Pinpoint the cell where the given text exists, returning its (x, y) midpoint coordinate. 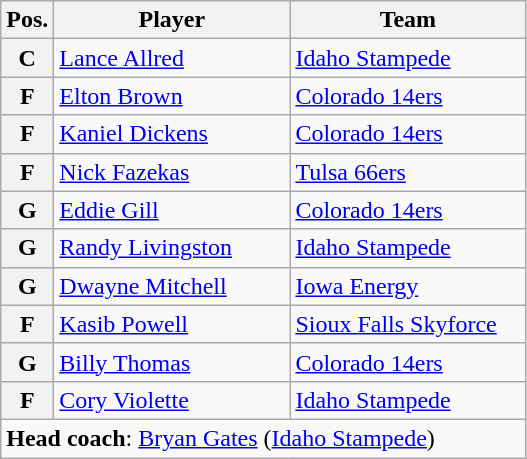
Iowa Energy (408, 286)
Team (408, 20)
Eddie Gill (172, 210)
Randy Livingston (172, 248)
Billy Thomas (172, 362)
C (28, 58)
Tulsa 66ers (408, 172)
Kasib Powell (172, 324)
Nick Fazekas (172, 172)
Cory Violette (172, 400)
Lance Allred (172, 58)
Player (172, 20)
Dwayne Mitchell (172, 286)
Head coach: Bryan Gates (Idaho Stampede) (264, 438)
Pos. (28, 20)
Sioux Falls Skyforce (408, 324)
Kaniel Dickens (172, 134)
Elton Brown (172, 96)
